Identify which cell holds the provided text, then report its [x, y] central coordinate. 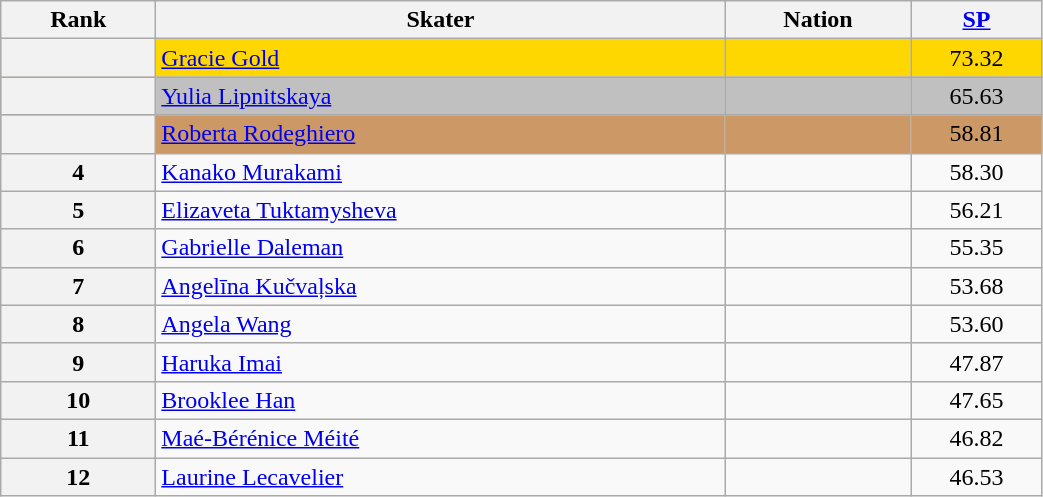
Angela Wang [440, 324]
9 [78, 362]
53.68 [976, 286]
65.63 [976, 96]
Angelīna Kučvaļska [440, 286]
Haruka Imai [440, 362]
8 [78, 324]
73.32 [976, 58]
Gracie Gold [440, 58]
Rank [78, 20]
Elizaveta Tuktamysheva [440, 210]
5 [78, 210]
55.35 [976, 248]
47.65 [976, 400]
Nation [818, 20]
Skater [440, 20]
4 [78, 172]
7 [78, 286]
56.21 [976, 210]
Laurine Lecavelier [440, 477]
58.81 [976, 134]
10 [78, 400]
47.87 [976, 362]
58.30 [976, 172]
Kanako Murakami [440, 172]
53.60 [976, 324]
Gabrielle Daleman [440, 248]
SP [976, 20]
Brooklee Han [440, 400]
46.53 [976, 477]
Maé-Bérénice Méité [440, 438]
12 [78, 477]
11 [78, 438]
Yulia Lipnitskaya [440, 96]
6 [78, 248]
46.82 [976, 438]
Roberta Rodeghiero [440, 134]
